Pinpoint the cell where the given text exists, returning its [x, y] midpoint coordinate. 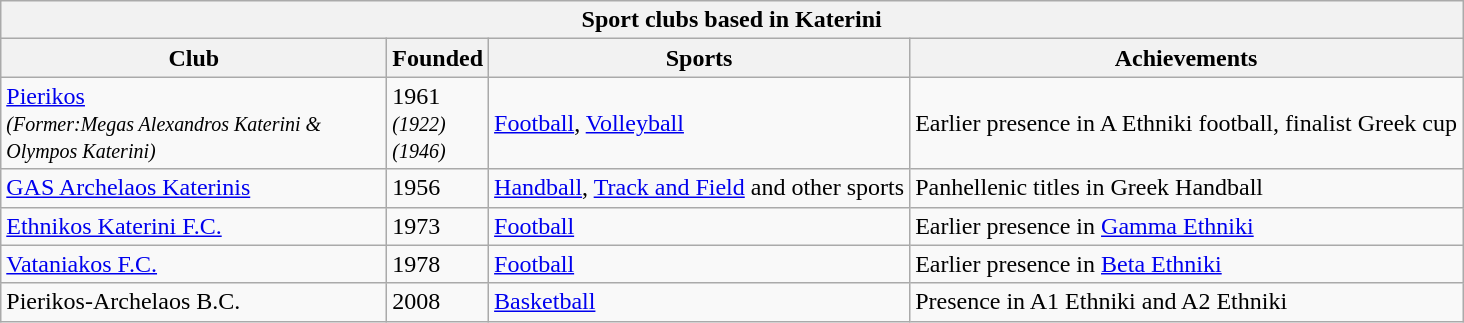
Football, Volleyball [700, 123]
Ethnikos Katerini F.C. [194, 226]
1973 [438, 226]
GAS Archelaos Katerinis [194, 188]
Founded [438, 58]
1978 [438, 264]
Sport clubs based in Katerini [732, 20]
1961(1922) (1946) [438, 123]
Sports [700, 58]
Achievements [1186, 58]
Handball, Track and Field and other sports [700, 188]
Vataniakos F.C. [194, 264]
Earlier presence in A Ethniki football, finalist Greek cup [1186, 123]
Basketball [700, 302]
Panhellenic titles in Greek Handball [1186, 188]
2008 [438, 302]
Pierikos (Former:Megas Alexandros Katerini & Olympos Katerini) [194, 123]
Earlier presence in Beta Ethniki [1186, 264]
Earlier presence in Gamma Ethniki [1186, 226]
Presence in A1 Ethniki and A2 Ethniki [1186, 302]
Club [194, 58]
1956 [438, 188]
Pierikos-Archelaos B.C. [194, 302]
